Locate the cell with the specified text and output its (x, y) center coordinate. 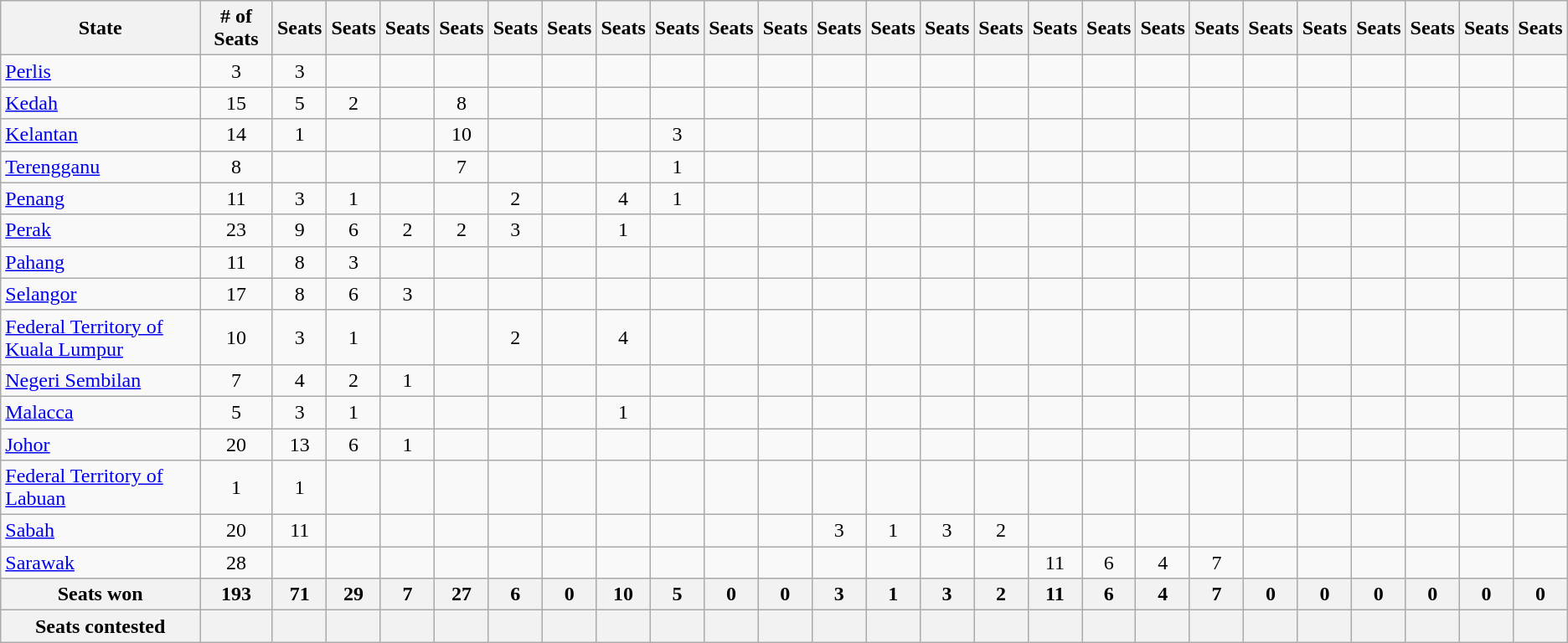
Johor (101, 445)
Kelantan (101, 135)
Perak (101, 230)
Selangor (101, 294)
29 (353, 594)
Seats contested (101, 626)
Federal Territory of Labuan (101, 487)
Seats won (101, 594)
Sarawak (101, 563)
Malacca (101, 412)
Perlis (101, 71)
Pahang (101, 262)
13 (299, 445)
15 (236, 103)
Sabah (101, 531)
# of Seats (236, 28)
Penang (101, 198)
27 (462, 594)
Negeri Sembilan (101, 380)
193 (236, 594)
28 (236, 563)
State (101, 28)
Kedah (101, 103)
17 (236, 294)
9 (299, 230)
Terengganu (101, 167)
23 (236, 230)
71 (299, 594)
Federal Territory of Kuala Lumpur (101, 337)
14 (236, 135)
